Find where the given text appears and provide that cell's center as [x, y] coordinate. 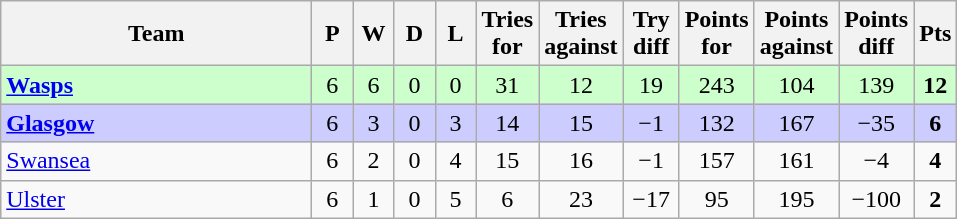
31 [508, 85]
195 [796, 199]
95 [716, 199]
Tries against [581, 34]
D [414, 34]
P [332, 34]
132 [716, 123]
167 [796, 123]
Swansea [156, 161]
14 [508, 123]
104 [796, 85]
5 [456, 199]
Wasps [156, 85]
L [456, 34]
Pts [936, 34]
Points against [796, 34]
Tries for [508, 34]
23 [581, 199]
139 [876, 85]
1 [374, 199]
Points for [716, 34]
Try diff [651, 34]
243 [716, 85]
−100 [876, 199]
−35 [876, 123]
Glasgow [156, 123]
157 [716, 161]
Points diff [876, 34]
W [374, 34]
161 [796, 161]
Ulster [156, 199]
−17 [651, 199]
−4 [876, 161]
16 [581, 161]
Team [156, 34]
19 [651, 85]
